Output the (x, y) coordinate of the center of the cell containing the given text.  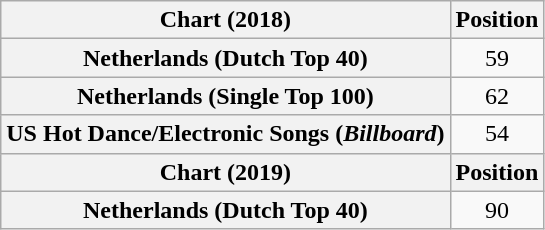
Netherlands (Single Top 100) (226, 96)
54 (497, 134)
90 (497, 210)
59 (497, 58)
US Hot Dance/Electronic Songs (Billboard) (226, 134)
Chart (2019) (226, 172)
Chart (2018) (226, 20)
62 (497, 96)
